Determine the (x, y) coordinate at the center of the cell enclosing the given text.  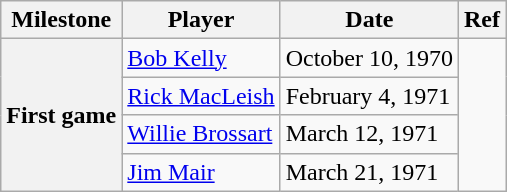
Date (369, 20)
First game (62, 115)
October 10, 1970 (369, 58)
Willie Brossart (201, 134)
Bob Kelly (201, 58)
Rick MacLeish (201, 96)
Player (201, 20)
Ref (482, 20)
Milestone (62, 20)
March 21, 1971 (369, 172)
Jim Mair (201, 172)
March 12, 1971 (369, 134)
February 4, 1971 (369, 96)
